Identify which cell holds the provided text, then report its (x, y) central coordinate. 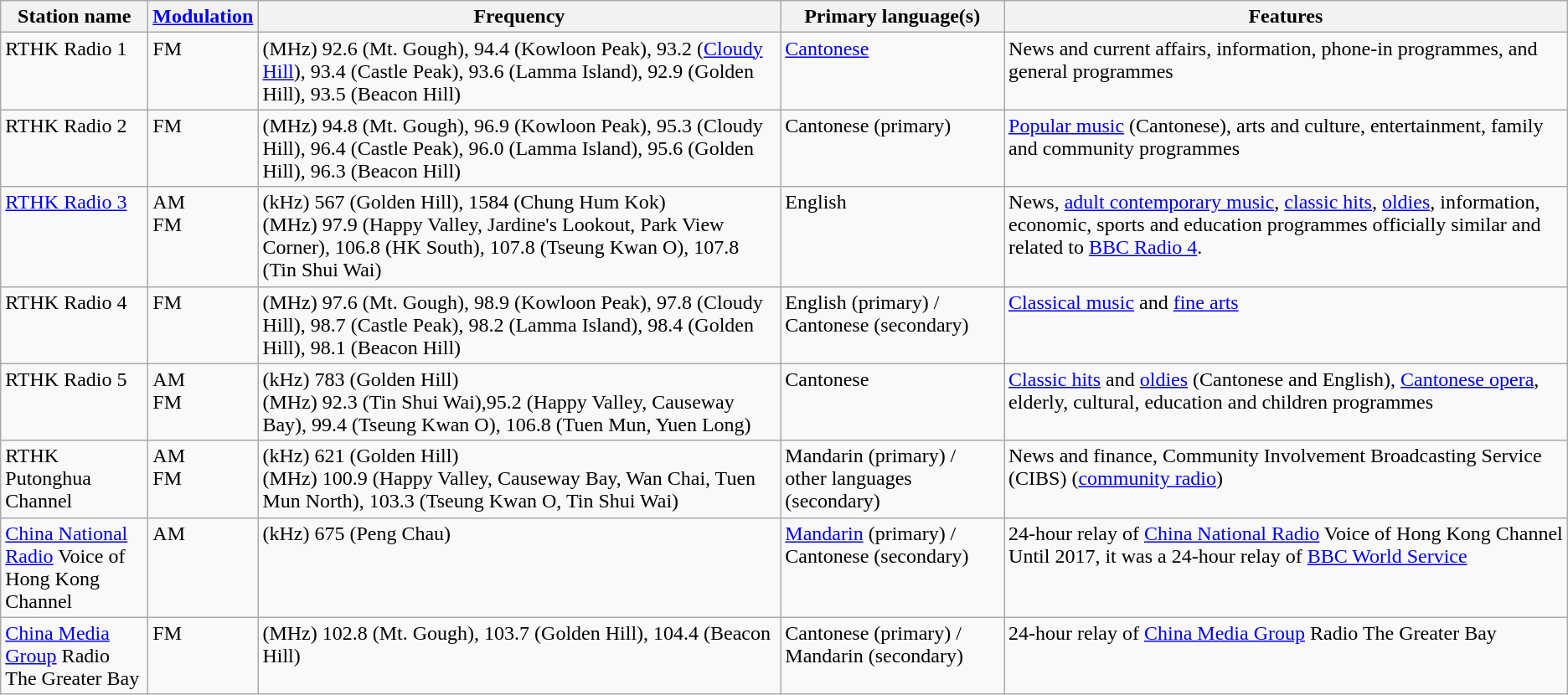
Classic hits and oldies (Cantonese and English), Cantonese opera, elderly, cultural, education and children programmes (1287, 402)
(MHz) 94.8 (Mt. Gough), 96.9 (Kowloon Peak), 95.3 (Cloudy Hill), 96.4 (Castle Peak), 96.0 (Lamma Island), 95.6 (Golden Hill), 96.3 (Beacon Hill) (519, 148)
24-hour relay of China Media Group Radio The Greater Bay (1287, 656)
China Media Group Radio The Greater Bay (75, 656)
China National Radio Voice of Hong Kong Channel (75, 568)
Cantonese (primary) (893, 148)
(kHz) 621 (Golden Hill) (MHz) 100.9 (Happy Valley, Causeway Bay, Wan Chai, Tuen Mun North), 103.3 (Tseung Kwan O, Tin Shui Wai) (519, 479)
(kHz) 783 (Golden Hill) (MHz) 92.3 (Tin Shui Wai),95.2 (Happy Valley, Causeway Bay), 99.4 (Tseung Kwan O), 106.8 (Tuen Mun, Yuen Long) (519, 402)
Modulation (203, 17)
Classical music and fine arts (1287, 325)
(MHz) 92.6 (Mt. Gough), 94.4 (Kowloon Peak), 93.2 (Cloudy Hill), 93.4 (Castle Peak), 93.6 (Lamma Island), 92.9 (Golden Hill), 93.5 (Beacon Hill) (519, 71)
Station name (75, 17)
RTHK Radio 1 (75, 71)
24-hour relay of China National Radio Voice of Hong Kong ChannelUntil 2017, it was a 24-hour relay of BBC World Service (1287, 568)
Features (1287, 17)
RTHK Radio 2 (75, 148)
Primary language(s) (893, 17)
(kHz) 675 (Peng Chau) (519, 568)
RTHK Radio 5 (75, 402)
English (primary) / Cantonese (secondary) (893, 325)
(MHz) 97.6 (Mt. Gough), 98.9 (Kowloon Peak), 97.8 (Cloudy Hill), 98.7 (Castle Peak), 98.2 (Lamma Island), 98.4 (Golden Hill), 98.1 (Beacon Hill) (519, 325)
RTHK Radio 3 (75, 236)
News and finance, Community Involvement Broadcasting Service (CIBS) (community radio) (1287, 479)
RTHK Radio 4 (75, 325)
Mandarin (primary) / other languages (secondary) (893, 479)
News and current affairs, information, phone-in programmes, and general programmes (1287, 71)
Popular music (Cantonese), arts and culture, entertainment, family and community programmes (1287, 148)
Cantonese (primary) / Mandarin (secondary) (893, 656)
RTHK Putonghua Channel (75, 479)
Frequency (519, 17)
(MHz) 102.8 (Mt. Gough), 103.7 (Golden Hill), 104.4 (Beacon Hill) (519, 656)
Mandarin (primary) / Cantonese (secondary) (893, 568)
English (893, 236)
AM (203, 568)
